Determine the [X, Y] coordinate at the center of the cell enclosing the given text.  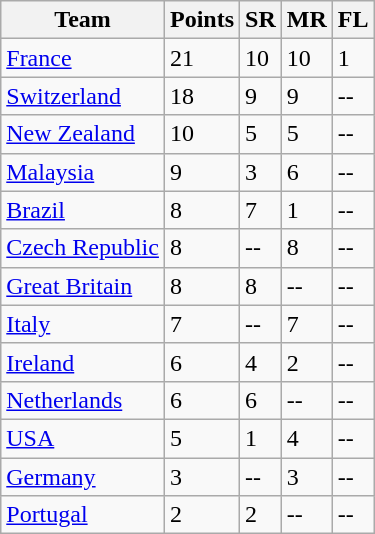
Portugal [83, 515]
Great Britain [83, 286]
Team [83, 20]
Points [202, 20]
Switzerland [83, 96]
Brazil [83, 210]
21 [202, 58]
MR [306, 20]
USA [83, 438]
Ireland [83, 362]
SR [261, 20]
Malaysia [83, 172]
FL [353, 20]
Italy [83, 324]
18 [202, 96]
New Zealand [83, 134]
Czech Republic [83, 248]
Netherlands [83, 400]
France [83, 58]
Germany [83, 477]
